Search for the cell housing the specified text and yield its [x, y] center coordinate. 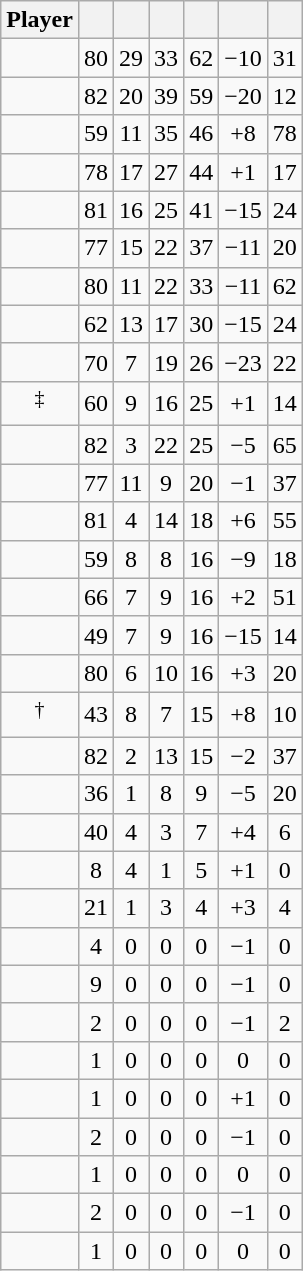
66 [96, 597]
19 [166, 362]
51 [284, 597]
† [40, 714]
+2 [244, 597]
35 [166, 134]
36 [96, 794]
46 [202, 134]
−20 [244, 96]
+6 [244, 521]
43 [96, 714]
−9 [244, 559]
−2 [244, 756]
29 [132, 58]
5 [202, 870]
60 [96, 404]
39 [166, 96]
65 [284, 445]
−10 [244, 58]
55 [284, 521]
‡ [40, 404]
49 [96, 635]
21 [96, 908]
70 [96, 362]
44 [202, 172]
41 [202, 210]
26 [202, 362]
27 [166, 172]
−23 [244, 362]
Player [40, 20]
12 [284, 96]
+4 [244, 832]
40 [96, 832]
31 [284, 58]
30 [202, 324]
